Find where the given text appears and provide that cell's center as (x, y) coordinate. 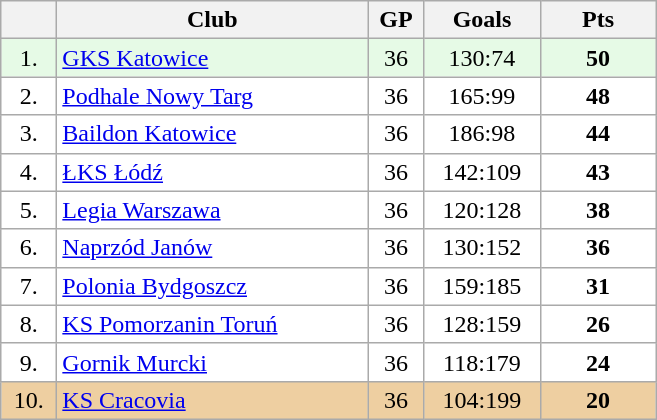
3. (29, 134)
1. (29, 58)
120:128 (482, 210)
43 (598, 172)
Pts (598, 20)
GKS Katowice (212, 58)
38 (598, 210)
ŁKS Łódź (212, 172)
9. (29, 362)
7. (29, 286)
Legia Warszawa (212, 210)
44 (598, 134)
10. (29, 400)
2. (29, 96)
26 (598, 324)
Podhale Nowy Targ (212, 96)
159:185 (482, 286)
8. (29, 324)
Goals (482, 20)
48 (598, 96)
118:179 (482, 362)
5. (29, 210)
4. (29, 172)
186:98 (482, 134)
KS Pomorzanin Toruń (212, 324)
20 (598, 400)
Polonia Bydgoszcz (212, 286)
24 (598, 362)
50 (598, 58)
31 (598, 286)
Gornik Murcki (212, 362)
Naprzód Janów (212, 248)
KS Cracovia (212, 400)
165:99 (482, 96)
130:74 (482, 58)
6. (29, 248)
GP (396, 20)
128:159 (482, 324)
Baildon Katowice (212, 134)
142:109 (482, 172)
104:199 (482, 400)
130:152 (482, 248)
Club (212, 20)
